Return the (x, y) coordinate for the center point of the cell that contains the specified text.  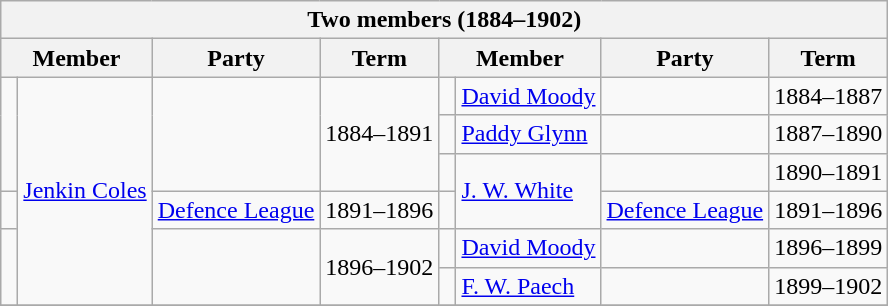
J. W. White (528, 191)
F. W. Paech (528, 286)
1887–1890 (828, 134)
Two members (1884–1902) (444, 20)
1896–1899 (828, 248)
1890–1891 (828, 172)
1884–1891 (380, 134)
Paddy Glynn (528, 134)
1899–1902 (828, 286)
1884–1887 (828, 96)
Jenkin Coles (85, 191)
1896–1902 (380, 267)
